Pinpoint the cell where the given text exists, returning its (x, y) midpoint coordinate. 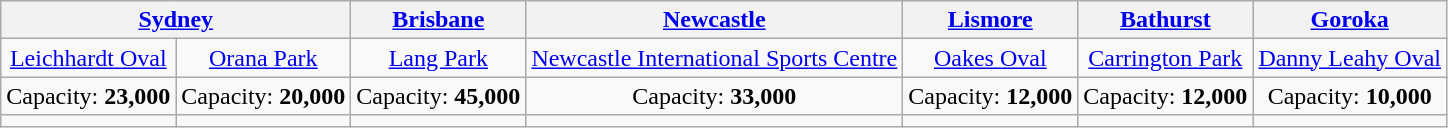
Brisbane (438, 20)
Capacity: 33,000 (714, 96)
Bathurst (1166, 20)
Orana Park (264, 58)
Capacity: 45,000 (438, 96)
Goroka (1350, 20)
Danny Leahy Oval (1350, 58)
Newcastle (714, 20)
Lismore (990, 20)
Sydney (176, 20)
Capacity: 23,000 (88, 96)
Capacity: 10,000 (1350, 96)
Capacity: 20,000 (264, 96)
Carrington Park (1166, 58)
Leichhardt Oval (88, 58)
Newcastle International Sports Centre (714, 58)
Oakes Oval (990, 58)
Lang Park (438, 58)
